From the cell containing the given text, extract its center point as [X, Y] coordinate. 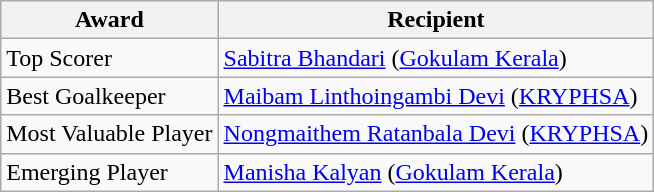
Sabitra Bhandari (Gokulam Kerala) [436, 58]
Most Valuable Player [110, 134]
Manisha Kalyan (Gokulam Kerala) [436, 172]
Top Scorer [110, 58]
Recipient [436, 20]
Award [110, 20]
Best Goalkeeper [110, 96]
Maibam Linthoingambi Devi (KRYPHSA) [436, 96]
Nongmaithem Ratanbala Devi (KRYPHSA) [436, 134]
Emerging Player [110, 172]
